Identify which cell holds the provided text, then report its [x, y] central coordinate. 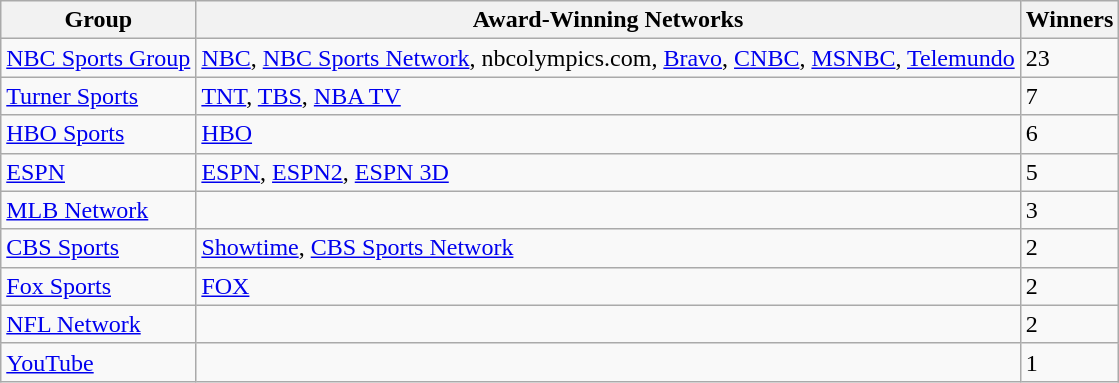
ESPN, ESPN2, ESPN 3D [608, 172]
HBO [608, 134]
NBC, NBC Sports Network, nbcolympics.com, Bravo, CNBC, MSNBC, Telemundo [608, 58]
Fox Sports [98, 286]
23 [1070, 58]
HBO Sports [98, 134]
6 [1070, 134]
YouTube [98, 362]
Award-Winning Networks [608, 20]
Turner Sports [98, 96]
1 [1070, 362]
3 [1070, 210]
FOX [608, 286]
ESPN [98, 172]
7 [1070, 96]
Winners [1070, 20]
MLB Network [98, 210]
TNT, TBS, NBA TV [608, 96]
CBS Sports [98, 248]
Showtime, CBS Sports Network [608, 248]
NFL Network [98, 324]
Group [98, 20]
5 [1070, 172]
NBC Sports Group [98, 58]
